Return the [X, Y] coordinate for the center point of the cell that contains the specified text.  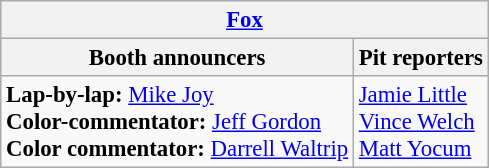
Booth announcers [178, 58]
Pit reporters [420, 58]
Fox [245, 20]
Jamie LittleVince WelchMatt Yocum [420, 122]
Lap-by-lap: Mike JoyColor-commentator: Jeff GordonColor commentator: Darrell Waltrip [178, 122]
